Detect which cell encompasses the target text, then output its (x, y) center coordinate. 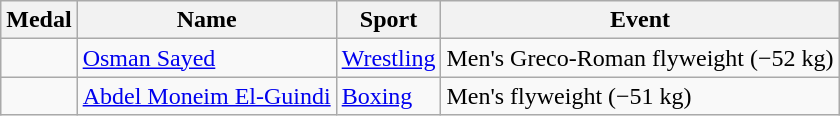
Medal (39, 20)
Osman Sayed (206, 58)
Wrestling (388, 58)
Sport (388, 20)
Name (206, 20)
Men's flyweight (−51 kg) (640, 96)
Boxing (388, 96)
Men's Greco-Roman flyweight (−52 kg) (640, 58)
Event (640, 20)
Abdel Moneim El-Guindi (206, 96)
